Output the [X, Y] coordinate of the center of the cell containing the given text.  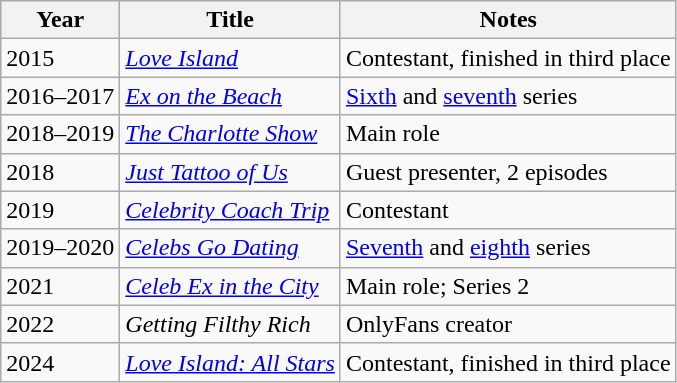
The Charlotte Show [230, 134]
2021 [60, 286]
2016–2017 [60, 96]
OnlyFans creator [508, 324]
2022 [60, 324]
Notes [508, 20]
2015 [60, 58]
Main role; Series 2 [508, 286]
2019 [60, 210]
Getting Filthy Rich [230, 324]
2018 [60, 172]
Ex on the Beach [230, 96]
Celeb Ex in the City [230, 286]
2019–2020 [60, 248]
Year [60, 20]
Celebrity Coach Trip [230, 210]
Main role [508, 134]
2018–2019 [60, 134]
Guest presenter, 2 episodes [508, 172]
Love Island [230, 58]
Just Tattoo of Us [230, 172]
Title [230, 20]
Celebs Go Dating [230, 248]
Contestant [508, 210]
Love Island: All Stars [230, 362]
Seventh and eighth series [508, 248]
2024 [60, 362]
Sixth and seventh series [508, 96]
